Extract the (x, y) coordinate from the center of the cell holding the provided text.  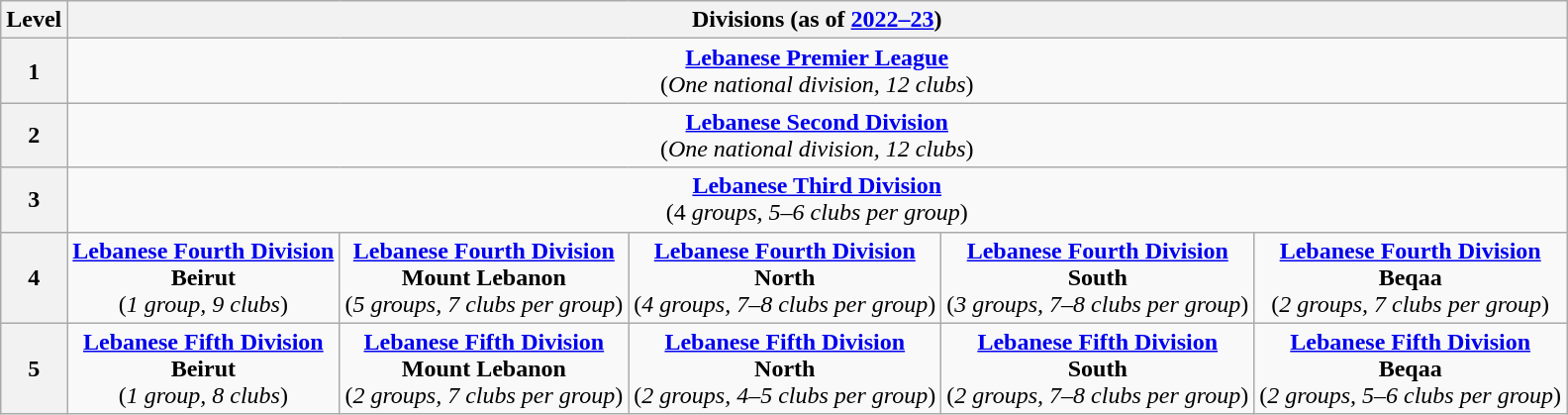
Lebanese Fourth DivisionSouth(3 groups, 7–8 clubs per group) (1098, 277)
Lebanese Fourth DivisionBeqaa(2 groups, 7 clubs per group) (1411, 277)
Level (34, 20)
Lebanese Fifth DivisionNorth(2 groups, 4–5 clubs per group) (785, 368)
Lebanese Fourth DivisionNorth(4 groups, 7–8 clubs per group) (785, 277)
Lebanese Fifth DivisionBeirut(1 group, 8 clubs) (204, 368)
Lebanese Fifth DivisionMount Lebanon(2 groups, 7 clubs per group) (484, 368)
Lebanese Fifth DivisionSouth(2 groups, 7–8 clubs per group) (1098, 368)
2 (34, 135)
1 (34, 71)
Lebanese Fifth DivisionBeqaa(2 groups, 5–6 clubs per group) (1411, 368)
Lebanese Third Division(4 groups, 5–6 clubs per group) (818, 200)
3 (34, 200)
Lebanese Fourth DivisionBeirut(1 group, 9 clubs) (204, 277)
4 (34, 277)
Lebanese Second Division(One national division, 12 clubs) (818, 135)
Lebanese Fourth DivisionMount Lebanon(5 groups, 7 clubs per group) (484, 277)
Lebanese Premier League(One national division, 12 clubs) (818, 71)
5 (34, 368)
Divisions (as of 2022–23) (818, 20)
